Identify which cell holds the provided text, then report its [X, Y] central coordinate. 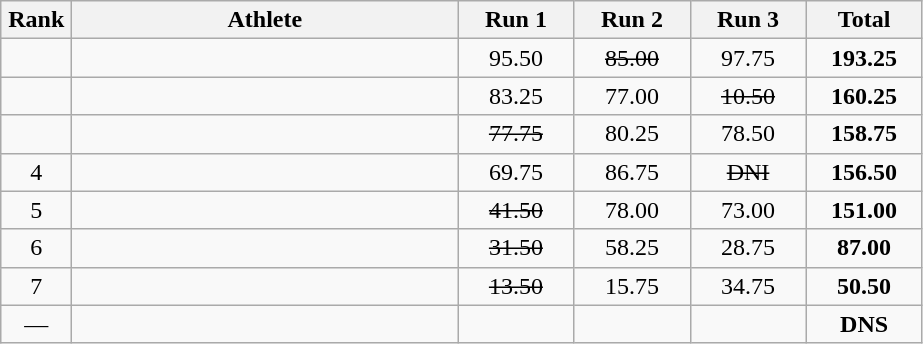
Run 2 [632, 20]
158.75 [864, 134]
31.50 [516, 248]
— [36, 324]
13.50 [516, 286]
15.75 [632, 286]
193.25 [864, 58]
41.50 [516, 210]
73.00 [748, 210]
Athlete [265, 20]
95.50 [516, 58]
50.50 [864, 286]
Total [864, 20]
85.00 [632, 58]
151.00 [864, 210]
80.25 [632, 134]
Run 1 [516, 20]
87.00 [864, 248]
156.50 [864, 172]
Run 3 [748, 20]
86.75 [632, 172]
58.25 [632, 248]
6 [36, 248]
83.25 [516, 96]
34.75 [748, 286]
4 [36, 172]
5 [36, 210]
97.75 [748, 58]
78.00 [632, 210]
77.00 [632, 96]
69.75 [516, 172]
160.25 [864, 96]
78.50 [748, 134]
DNI [748, 172]
77.75 [516, 134]
28.75 [748, 248]
7 [36, 286]
Rank [36, 20]
DNS [864, 324]
10.50 [748, 96]
